Search for the cell housing the specified text and yield its (x, y) center coordinate. 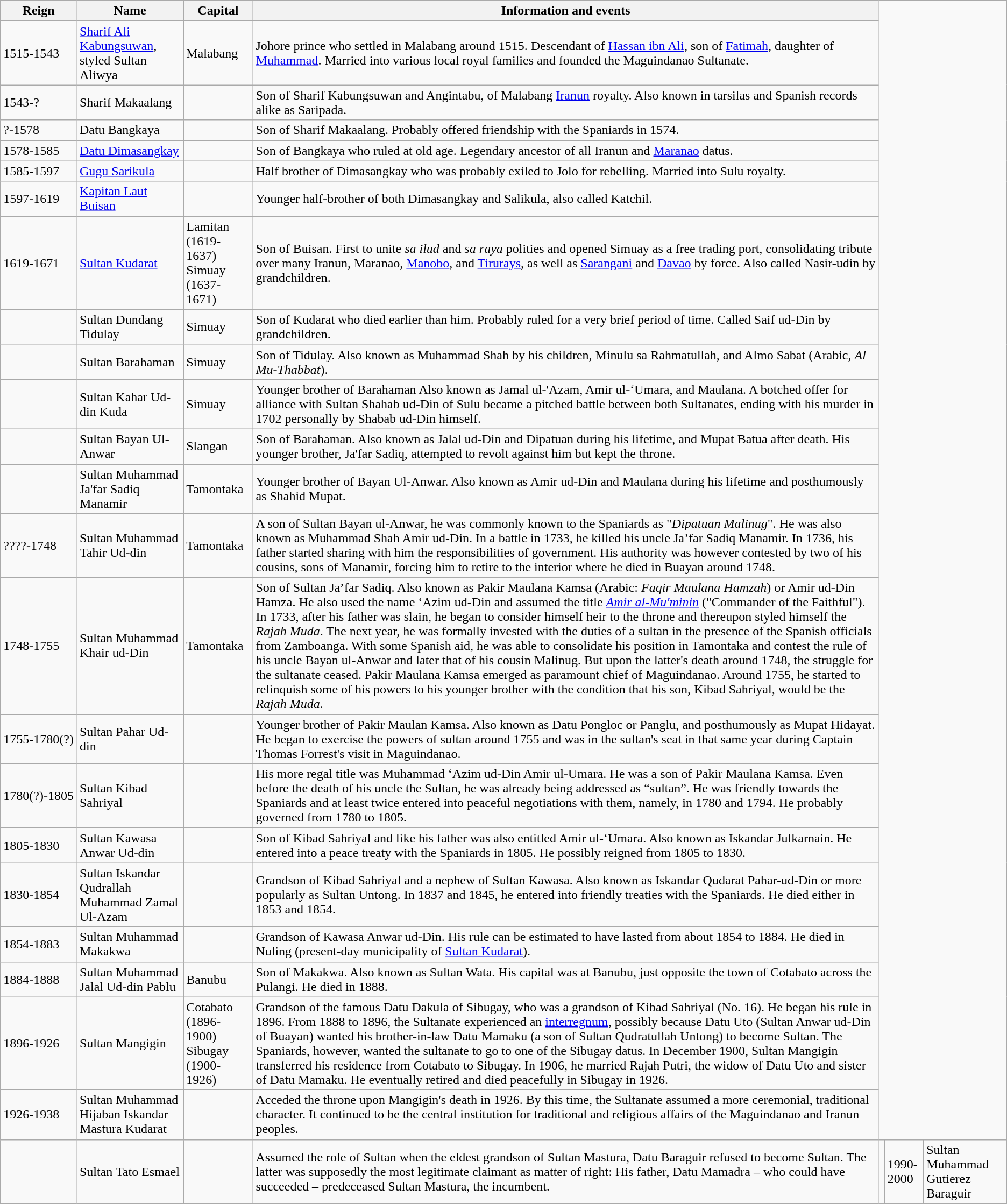
Sultan Muhammad Gutierez Baraguir (965, 1172)
1990-2000 (904, 1172)
Sultan Barahaman (130, 362)
Son of Sharif Kabungsuwan and Angintabu, of Malabang Iranun royalty. Also known in tarsilas and Spanish records alike as Saripada. (566, 102)
Kapitan Laut Buisan (130, 199)
Banubu (218, 979)
Sultan Pahar Ud-din (130, 739)
Younger brother of Bayan Ul-Anwar. Also known as Amir ud-Din and Maulana during his lifetime and posthumously as Shahid Mupat. (566, 488)
Sultan Muhammad Ja'far Sadiq Manamir (130, 488)
Sultan Bayan Ul-Anwar (130, 447)
Sultan Muhammad Jalal Ud-din Pablu (130, 979)
1926-1938 (39, 1115)
Son of Bangkaya who ruled at old age. Legendary ancestor of all Iranun and Maranao datus. (566, 151)
Sharif Makaalang (130, 102)
1515-1543 (39, 53)
Reign (39, 11)
Sultan Kahar Ud-din Kuda (130, 404)
1805-1830 (39, 846)
Son of Makakwa. Also known as Sultan Wata. His capital was at Banubu, just opposite the town of Cotabato across the Pulangi. He died in 1888. (566, 979)
Capital (218, 11)
1884-1888 (39, 979)
Sultan Iskandar Qudrallah Muhammad Zamal Ul-Azam (130, 895)
Sultan Muhammad Hijaban Iskandar Mastura Kudarat (130, 1115)
1597-1619 (39, 199)
Information and events (566, 11)
Sultan Muhammad Makakwa (130, 945)
Sultan Kawasa Anwar Ud-din (130, 846)
Sultan Muhammad Khair ud-Din (130, 646)
Sultan Kudarat (130, 263)
1830-1854 (39, 895)
Sultan Muhammad Tahir Ud-din (130, 546)
Datu Dimasangkay (130, 151)
1578-1585 (39, 151)
1854-1883 (39, 945)
Name (130, 11)
1896-1926 (39, 1044)
Sharif Ali Kabungsuwan, styled Sultan Aliwya (130, 53)
Slangan (218, 447)
1543-? (39, 102)
Son of Tidulay. Also known as Muhammad Shah by his children, Minulu sa Rahmatullah, and Almo Sabat (Arabic, Al Mu-Thabbat). (566, 362)
Son of Sharif Makaalang. Probably offered friendship with the Spaniards in 1574. (566, 130)
1748-1755 (39, 646)
1780(?)-1805 (39, 796)
Younger half-brother of both Dimasangkay and Salikula, also called Katchil. (566, 199)
Datu Bangkaya (130, 130)
1619-1671 (39, 263)
Son of Kudarat who died earlier than him. Probably ruled for a very brief period of time. Called Saif ud-Din by grandchildren. (566, 327)
?-1578 (39, 130)
????-1748 (39, 546)
Cotabato (1896-1900)Sibugay (1900-1926) (218, 1044)
Sultan Tato Esmael (130, 1172)
Malabang (218, 53)
Sultan Dundang Tidulay (130, 327)
Half brother of Dimasangkay who was probably exiled to Jolo for rebelling. Married into Sulu royalty. (566, 171)
Gugu Sarikula (130, 171)
Sultan Mangigin (130, 1044)
1585-1597 (39, 171)
Lamitan (1619-1637)Simuay (1637-1671) (218, 263)
Sultan Kibad Sahriyal (130, 796)
1755-1780(?) (39, 739)
